Return [X, Y] of the center of cell containing provided text 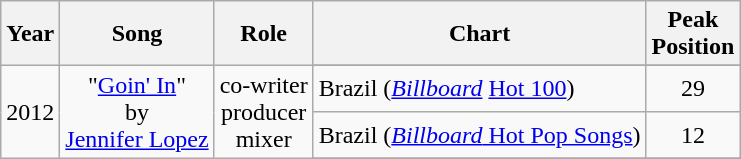
2012 [30, 112]
PeakPosition [693, 34]
Song [137, 34]
Year [30, 34]
12 [693, 135]
Role [264, 34]
co-writerproducermixer [264, 112]
29 [693, 89]
Chart [480, 34]
Brazil (Billboard Hot 100) [480, 89]
"Goin' In"byJennifer Lopez [137, 112]
Brazil (Billboard Hot Pop Songs) [480, 135]
